Scan for the cell matching the given text and deliver its (x, y) coordinate at center. 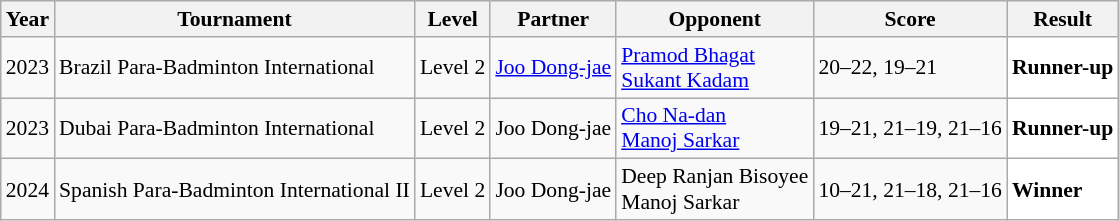
Score (910, 19)
Winner (1062, 190)
19–21, 21–19, 21–16 (910, 128)
Deep Ranjan Bisoyee Manoj Sarkar (714, 190)
Brazil Para-Badminton International (234, 68)
Cho Na-dan Manoj Sarkar (714, 128)
20–22, 19–21 (910, 68)
Partner (553, 19)
Result (1062, 19)
10–21, 21–18, 21–16 (910, 190)
Opponent (714, 19)
Spanish Para-Badminton International II (234, 190)
Year (28, 19)
Pramod Bhagat Sukant Kadam (714, 68)
2024 (28, 190)
Tournament (234, 19)
Level (452, 19)
Dubai Para-Badminton International (234, 128)
